Return [x, y] of the center of cell containing provided text 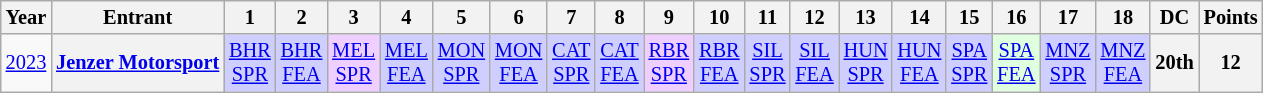
11 [768, 17]
Year [26, 17]
7 [571, 17]
15 [969, 17]
2 [302, 17]
3 [354, 17]
5 [462, 17]
DC [1174, 17]
SPASPR [969, 63]
RBRFEA [719, 63]
MNZFEA [1122, 63]
Points [1231, 17]
BHRSPR [250, 63]
18 [1122, 17]
MNZSPR [1068, 63]
Entrant [138, 17]
2023 [26, 63]
17 [1068, 17]
6 [518, 17]
8 [619, 17]
CATFEA [619, 63]
4 [406, 17]
HUNFEA [919, 63]
SILFEA [814, 63]
16 [1016, 17]
RBRSPR [669, 63]
MONFEA [518, 63]
Jenzer Motorsport [138, 63]
MELSPR [354, 63]
HUNSPR [866, 63]
BHRFEA [302, 63]
20th [1174, 63]
MONSPR [462, 63]
CATSPR [571, 63]
MELFEA [406, 63]
SPAFEA [1016, 63]
9 [669, 17]
SILSPR [768, 63]
10 [719, 17]
14 [919, 17]
1 [250, 17]
13 [866, 17]
